Detect which cell encompasses the target text, then output its (x, y) center coordinate. 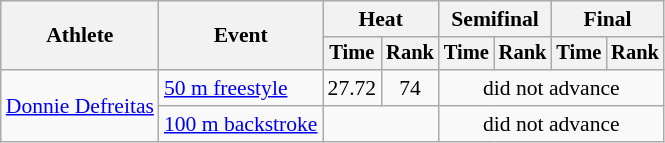
Heat (381, 19)
Final (607, 19)
100 m backstroke (241, 124)
Semifinal (495, 19)
Donnie Defreitas (80, 106)
Event (241, 36)
50 m freestyle (241, 88)
Athlete (80, 36)
27.72 (352, 88)
74 (410, 88)
